Find where the given text appears and provide that cell's center as (X, Y) coordinate. 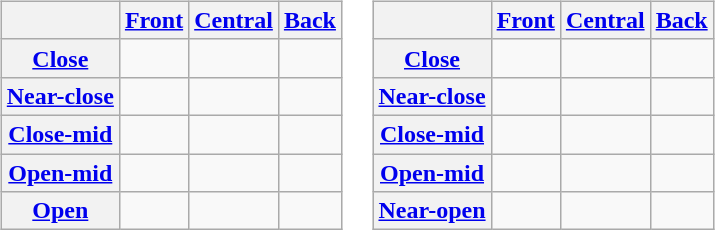
Open (60, 211)
Near-open (432, 211)
